Extract the [x, y] coordinate from the center of the cell holding the provided text.  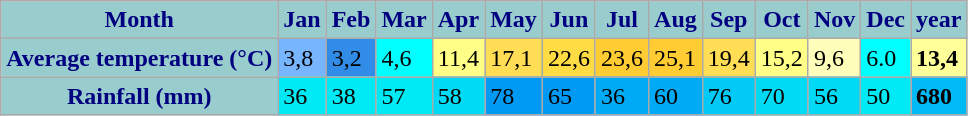
6.0 [886, 58]
Rainfall (mm) [140, 96]
Sep [728, 20]
50 [886, 96]
3,2 [351, 58]
23,6 [622, 58]
Oct [782, 20]
19,4 [728, 58]
9,6 [834, 58]
76 [728, 96]
15,2 [782, 58]
25,1 [676, 58]
Month [140, 20]
60 [676, 96]
Jan [302, 20]
22,6 [568, 58]
38 [351, 96]
Aug [676, 20]
May [514, 20]
13,4 [938, 58]
78 [514, 96]
4,6 [404, 58]
57 [404, 96]
11,4 [458, 58]
Jun [568, 20]
Apr [458, 20]
56 [834, 96]
65 [568, 96]
Nov [834, 20]
680 [938, 96]
3,8 [302, 58]
70 [782, 96]
Average temperature (°C) [140, 58]
58 [458, 96]
Jul [622, 20]
Mar [404, 20]
17,1 [514, 58]
year [938, 20]
Feb [351, 20]
Dec [886, 20]
